Output the [x, y] coordinate of the center of the cell containing the given text.  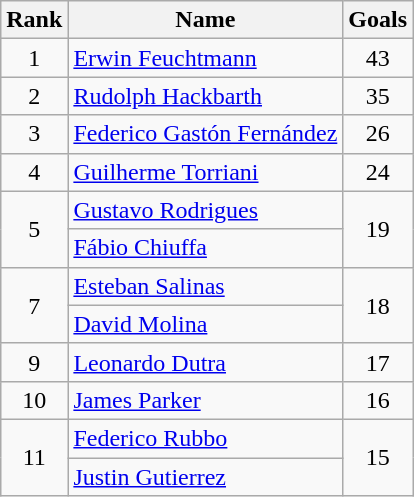
Erwin Feuchtmann [206, 58]
1 [34, 58]
Federico Gastón Fernández [206, 134]
15 [378, 457]
Name [206, 20]
43 [378, 58]
11 [34, 457]
18 [378, 305]
19 [378, 229]
James Parker [206, 400]
David Molina [206, 324]
17 [378, 362]
7 [34, 305]
Leonardo Dutra [206, 362]
Esteban Salinas [206, 286]
3 [34, 134]
26 [378, 134]
9 [34, 362]
Rudolph Hackbarth [206, 96]
5 [34, 229]
Rank [34, 20]
Gustavo Rodrigues [206, 210]
Guilherme Torriani [206, 172]
Fábio Chiuffa [206, 248]
10 [34, 400]
16 [378, 400]
Goals [378, 20]
Federico Rubbo [206, 438]
24 [378, 172]
Justin Gutierrez [206, 477]
35 [378, 96]
4 [34, 172]
2 [34, 96]
